Identify which cell holds the provided text, then report its [x, y] central coordinate. 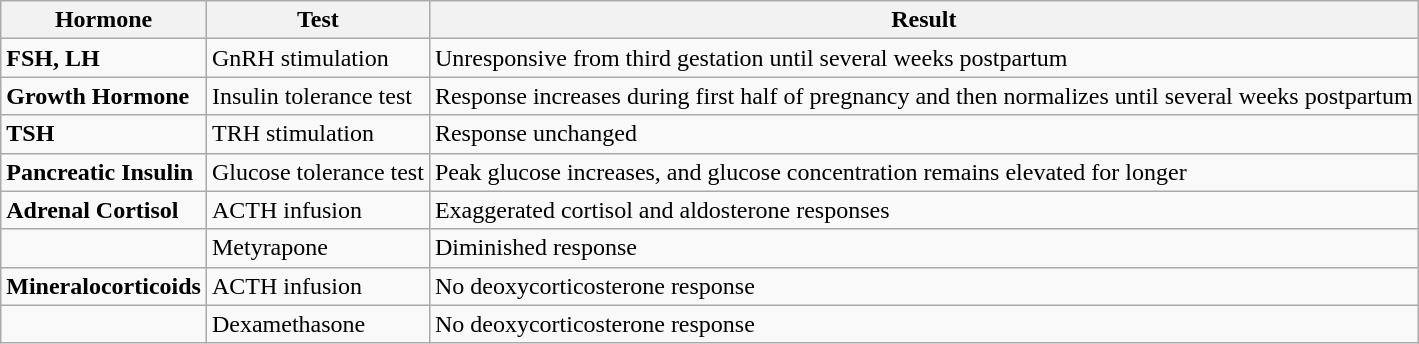
Response unchanged [924, 134]
FSH, LH [104, 58]
Pancreatic Insulin [104, 172]
Exaggerated cortisol and aldosterone responses [924, 210]
Insulin tolerance test [318, 96]
Result [924, 20]
Diminished response [924, 248]
Unresponsive from third gestation until several weeks postpartum [924, 58]
Mineralocorticoids [104, 286]
Dexamethasone [318, 324]
Adrenal Cortisol [104, 210]
Glucose tolerance test [318, 172]
Peak glucose increases, and glucose concentration remains elevated for longer [924, 172]
TSH [104, 134]
Metyrapone [318, 248]
TRH stimulation [318, 134]
Test [318, 20]
Response increases during first half of pregnancy and then normalizes until several weeks postpartum [924, 96]
Hormone [104, 20]
Growth Hormone [104, 96]
GnRH stimulation [318, 58]
